Pinpoint the cell where the given text exists, returning its (x, y) midpoint coordinate. 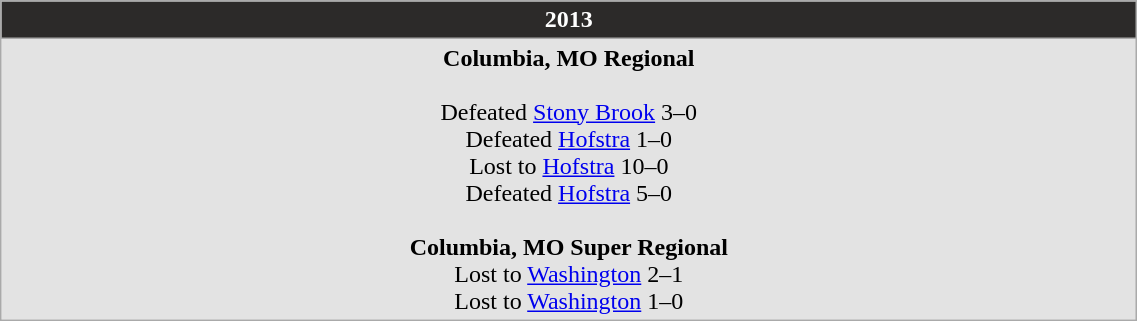
2013 (569, 20)
